Identify which cell holds the provided text, then report its [X, Y] central coordinate. 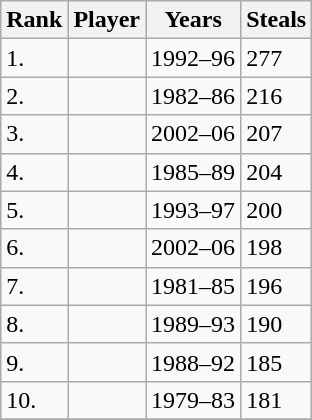
7. [34, 286]
204 [276, 172]
8. [34, 324]
5. [34, 210]
10. [34, 400]
9. [34, 362]
2. [34, 96]
200 [276, 210]
185 [276, 362]
1. [34, 58]
3. [34, 134]
Steals [276, 20]
Player [107, 20]
1989–93 [194, 324]
277 [276, 58]
196 [276, 286]
1992–96 [194, 58]
216 [276, 96]
Years [194, 20]
1982–86 [194, 96]
198 [276, 248]
1981–85 [194, 286]
181 [276, 400]
6. [34, 248]
1979–83 [194, 400]
Rank [34, 20]
190 [276, 324]
1988–92 [194, 362]
1985–89 [194, 172]
4. [34, 172]
207 [276, 134]
1993–97 [194, 210]
